Determine the [x, y] coordinate at the center of the cell enclosing the given text.  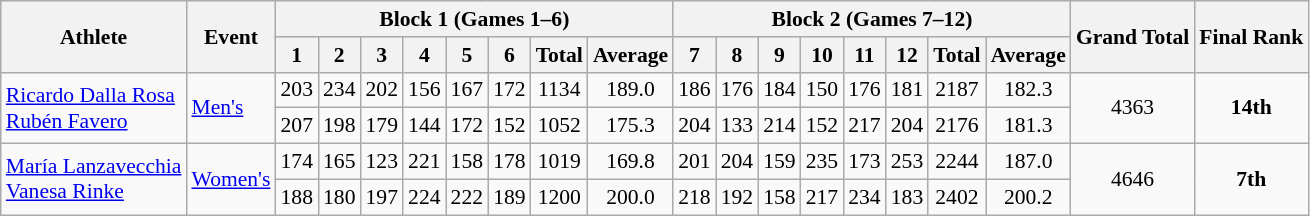
188 [296, 197]
4363 [1132, 108]
173 [864, 162]
189.0 [630, 90]
12 [908, 55]
235 [822, 162]
159 [780, 162]
200.0 [630, 197]
203 [296, 90]
6 [510, 55]
169.8 [630, 162]
Athlete [94, 36]
187.0 [1028, 162]
214 [780, 126]
Women's [230, 180]
174 [296, 162]
Men's [230, 108]
156 [424, 90]
202 [382, 90]
201 [694, 162]
1019 [560, 162]
192 [738, 197]
198 [340, 126]
181.3 [1028, 126]
Block 2 (Games 7–12) [872, 19]
183 [908, 197]
186 [694, 90]
178 [510, 162]
Ricardo Dalla RosaRubén Favero [94, 108]
1134 [560, 90]
11 [864, 55]
Grand Total [1132, 36]
165 [340, 162]
María LanzavecchiaVanesa Rinke [94, 180]
2176 [956, 126]
197 [382, 197]
221 [424, 162]
3 [382, 55]
7th [1251, 180]
207 [296, 126]
1052 [560, 126]
150 [822, 90]
181 [908, 90]
5 [468, 55]
2244 [956, 162]
182.3 [1028, 90]
8 [738, 55]
2187 [956, 90]
4646 [1132, 180]
179 [382, 126]
4 [424, 55]
10 [822, 55]
133 [738, 126]
184 [780, 90]
2 [340, 55]
7 [694, 55]
200.2 [1028, 197]
144 [424, 126]
1 [296, 55]
2402 [956, 197]
14th [1251, 108]
167 [468, 90]
175.3 [630, 126]
Block 1 (Games 1–6) [474, 19]
180 [340, 197]
253 [908, 162]
218 [694, 197]
9 [780, 55]
Final Rank [1251, 36]
224 [424, 197]
123 [382, 162]
Event [230, 36]
189 [510, 197]
1200 [560, 197]
222 [468, 197]
